From the cell containing the given text, extract its center point as [X, Y] coordinate. 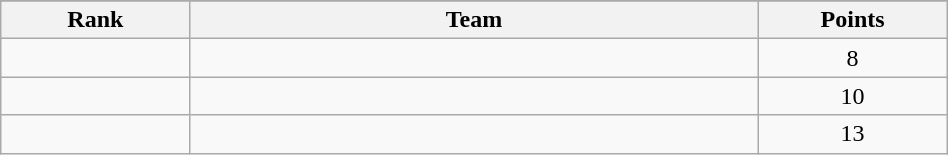
8 [852, 58]
13 [852, 134]
Team [474, 20]
10 [852, 96]
Points [852, 20]
Rank [96, 20]
